Return (X, Y) of the center of cell containing provided text 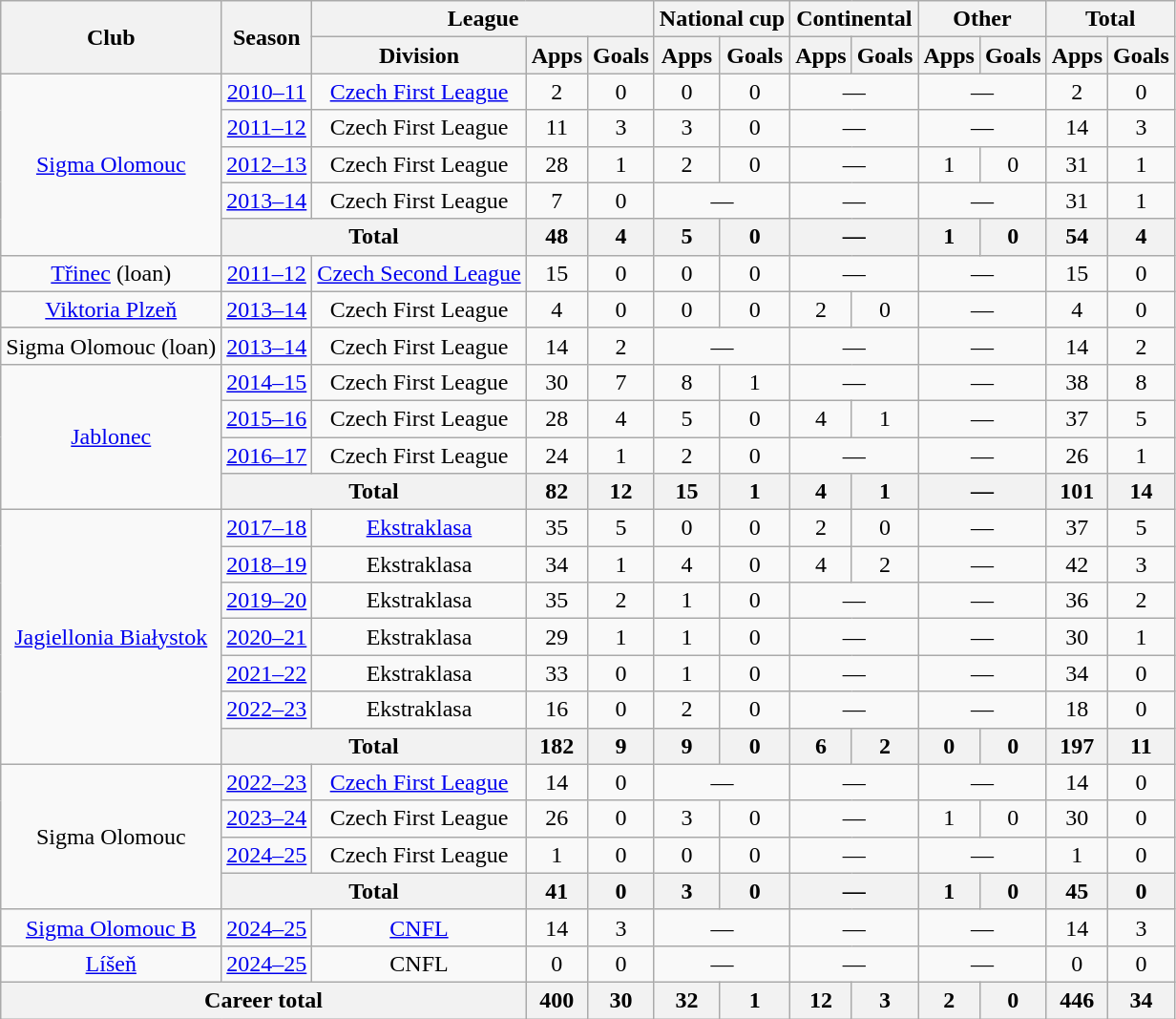
197 (1077, 746)
2018–19 (267, 564)
2010–11 (267, 92)
National cup (722, 19)
2016–17 (267, 456)
54 (1077, 237)
48 (556, 237)
Continental (854, 19)
Season (267, 37)
Viktoria Plzeň (111, 309)
Other (982, 19)
18 (1077, 710)
33 (556, 673)
182 (556, 746)
Jagiellonia Białystok (111, 637)
6 (821, 746)
Sigma Olomouc (loan) (111, 346)
2021–22 (267, 673)
2012–13 (267, 164)
45 (1077, 891)
42 (1077, 564)
Club (111, 37)
16 (556, 710)
101 (1077, 492)
32 (686, 1000)
82 (556, 492)
38 (1077, 382)
Třinec (loan) (111, 273)
Czech Second League (419, 273)
2023–24 (267, 818)
29 (556, 637)
League (483, 19)
2015–16 (267, 418)
Sigma Olomouc B (111, 927)
24 (556, 456)
Líšeň (111, 964)
Jablonec (111, 436)
2020–21 (267, 637)
2019–20 (267, 601)
Career total (263, 1000)
400 (556, 1000)
41 (556, 891)
2017–18 (267, 528)
Division (419, 55)
36 (1077, 601)
2014–15 (267, 382)
446 (1077, 1000)
